Return the [X, Y] coordinate for the center point of the cell that contains the specified text.  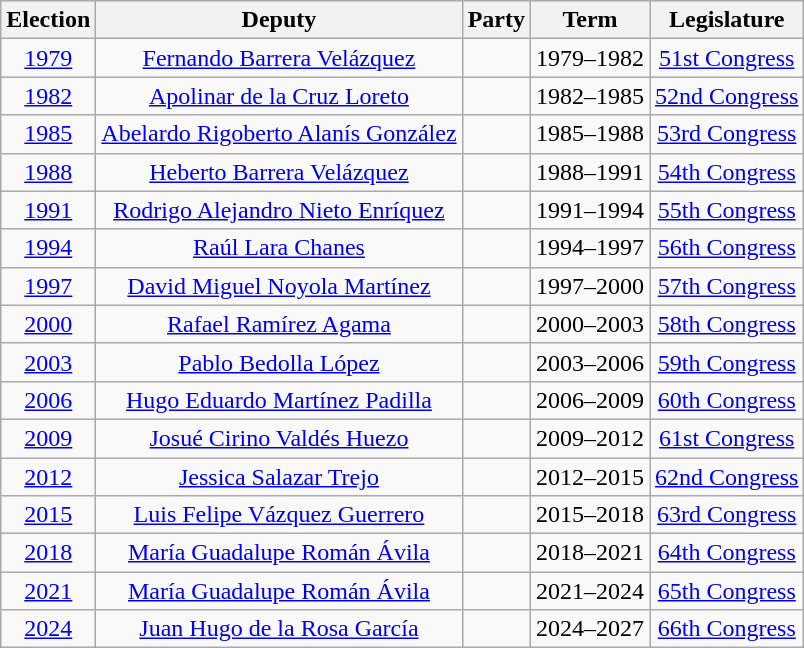
66th Congress [727, 629]
2009–2012 [590, 438]
63rd Congress [727, 515]
1994–1997 [590, 248]
Juan Hugo de la Rosa García [279, 629]
2006–2009 [590, 400]
Rodrigo Alejandro Nieto Enríquez [279, 210]
55th Congress [727, 210]
1991–1994 [590, 210]
2000–2003 [590, 324]
2018–2021 [590, 553]
2012–2015 [590, 477]
Heberto Barrera Velázquez [279, 172]
1985–1988 [590, 134]
60th Congress [727, 400]
1997 [48, 286]
1982 [48, 96]
Fernando Barrera Velázquez [279, 58]
2012 [48, 477]
Josué Cirino Valdés Huezo [279, 438]
Term [590, 20]
56th Congress [727, 248]
Election [48, 20]
1994 [48, 248]
62nd Congress [727, 477]
Legislature [727, 20]
2021–2024 [590, 591]
David Miguel Noyola Martínez [279, 286]
Pablo Bedolla López [279, 362]
53rd Congress [727, 134]
2015 [48, 515]
1979 [48, 58]
2021 [48, 591]
51st Congress [727, 58]
Luis Felipe Vázquez Guerrero [279, 515]
58th Congress [727, 324]
2000 [48, 324]
Party [496, 20]
2006 [48, 400]
Raúl Lara Chanes [279, 248]
Abelardo Rigoberto Alanís González [279, 134]
1988–1991 [590, 172]
2003–2006 [590, 362]
59th Congress [727, 362]
1982–1985 [590, 96]
1979–1982 [590, 58]
61st Congress [727, 438]
Apolinar de la Cruz Loreto [279, 96]
1985 [48, 134]
57th Congress [727, 286]
52nd Congress [727, 96]
Hugo Eduardo Martínez Padilla [279, 400]
1997–2000 [590, 286]
Deputy [279, 20]
64th Congress [727, 553]
Jessica Salazar Trejo [279, 477]
2009 [48, 438]
2015–2018 [590, 515]
2024 [48, 629]
2018 [48, 553]
2024–2027 [590, 629]
2003 [48, 362]
54th Congress [727, 172]
1991 [48, 210]
Rafael Ramírez Agama [279, 324]
65th Congress [727, 591]
1988 [48, 172]
